Pinpoint the cell where the given text exists, returning its (X, Y) midpoint coordinate. 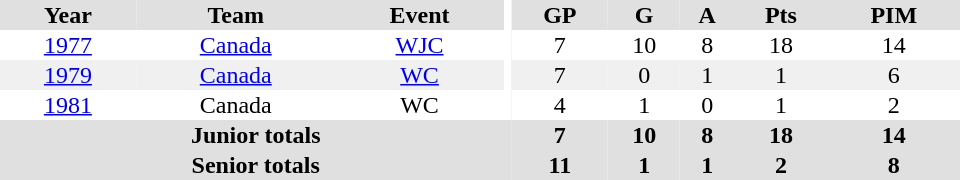
4 (560, 105)
WJC (420, 45)
1977 (68, 45)
Team (236, 15)
6 (894, 75)
GP (560, 15)
A (707, 15)
G (644, 15)
Junior totals (256, 135)
Year (68, 15)
1979 (68, 75)
1981 (68, 105)
Event (420, 15)
Pts (780, 15)
11 (560, 165)
Senior totals (256, 165)
PIM (894, 15)
